Extract the (x, y) coordinate from the center of the cell holding the provided text.  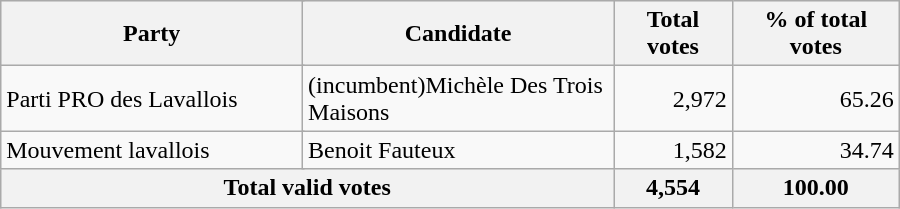
Benoit Fauteux (458, 150)
Total valid votes (308, 188)
4,554 (674, 188)
Mouvement lavallois (152, 150)
Party (152, 34)
(incumbent)Michèle Des Trois Maisons (458, 98)
65.26 (816, 98)
2,972 (674, 98)
% of total votes (816, 34)
100.00 (816, 188)
Total votes (674, 34)
34.74 (816, 150)
Parti PRO des Lavallois (152, 98)
Candidate (458, 34)
1,582 (674, 150)
